For the text-containing cell, return its midpoint in (X, Y) coordinate format. 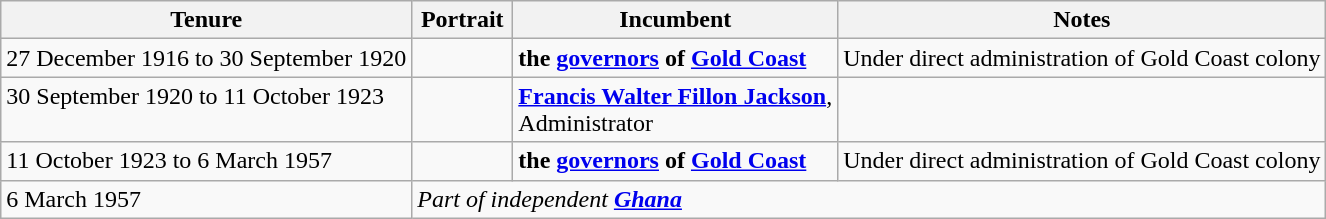
27 December 1916 to 30 September 1920 (206, 58)
Tenure (206, 20)
Notes (1082, 20)
Part of independent Ghana (869, 199)
11 October 1923 to 6 March 1957 (206, 161)
6 March 1957 (206, 199)
Portrait (462, 20)
Francis Walter Fillon Jackson, Administrator (676, 110)
Incumbent (676, 20)
30 September 1920 to 11 October 1923 (206, 110)
